For the text-containing cell, return its midpoint in (x, y) coordinate format. 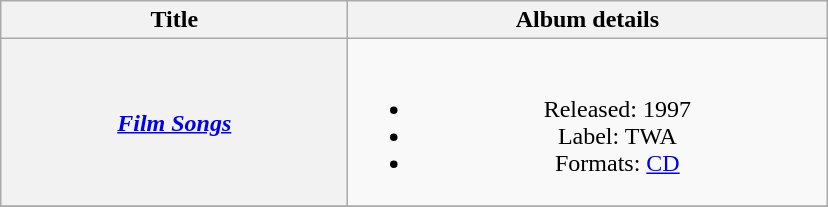
Title (174, 20)
Released: 1997Label: TWAFormats: CD (588, 122)
Album details (588, 20)
Film Songs (174, 122)
